For the text-containing cell, return its midpoint in (x, y) coordinate format. 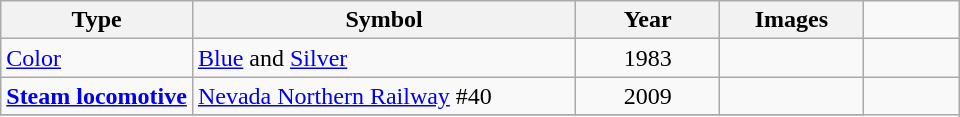
Symbol (384, 20)
2009 (648, 96)
Nevada Northern Railway #40 (384, 96)
1983 (648, 58)
Type (97, 20)
Blue and Silver (384, 58)
Steam locomotive (97, 96)
Year (648, 20)
Color (97, 58)
Images (792, 20)
